From the cell containing the given text, extract its center point as [x, y] coordinate. 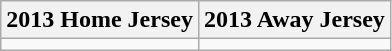
2013 Home Jersey [100, 20]
2013 Away Jersey [294, 20]
